Locate the cell with the specified text and output its [x, y] center coordinate. 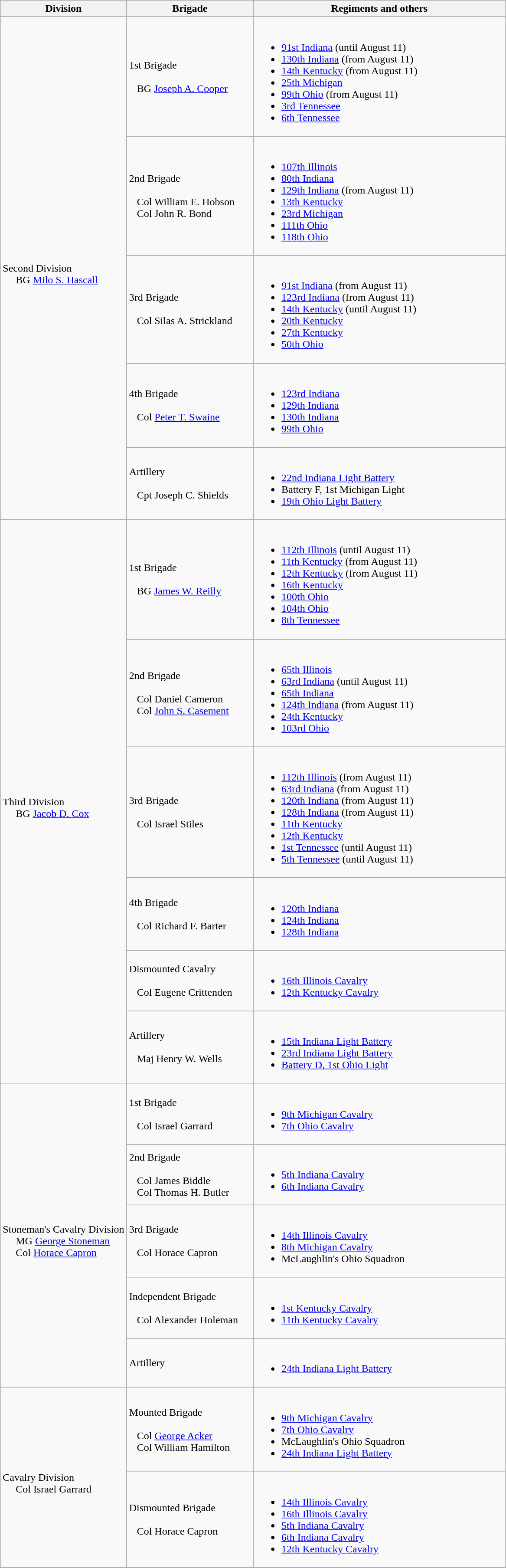
Artillery Cpt Joseph C. Shields [190, 483]
Dismounted Brigade Col Horace Capron [190, 1519]
1st Brigade BG Joseph A. Cooper [190, 76]
Dismounted Cavalry Col Eugene Crittenden [190, 981]
2nd Brigade Col William E. Hobson Col John R. Bond [190, 196]
24th Indiana Light Battery [380, 1363]
120th Indiana124th Indiana128th Indiana [380, 914]
5th Indiana Cavalry6th Indiana Cavalry [380, 1175]
65th Illinois63rd Indiana (until August 11)65th Indiana124th Indiana (from August 11)24th Kentucky103rd Ohio [380, 693]
3rd Brigade Col Silas A. Strickland [190, 309]
Stoneman's Cavalry Division MG George Stoneman Col Horace Capron [63, 1236]
14th Illinois Cavalry8th Michigan CavalryMcLaughlin's Ohio Squadron [380, 1242]
15th Indiana Light Battery23rd Indiana Light BatteryBattery D, 1st Ohio Light [380, 1047]
123rd Indiana129th Indiana130th Indiana99th Ohio [380, 405]
1st Brigade Col Israel Garrard [190, 1114]
Artillery [190, 1363]
14th Illinois Cavalry16th Illinois Cavalry5th Indiana Cavalry6th Indiana Cavalry12th Kentucky Cavalry [380, 1519]
3rd Brigade Col Horace Capron [190, 1242]
Regiments and others [380, 9]
2nd Brigade Col James Biddle Col Thomas H. Butler [190, 1175]
2nd Brigade Col Daniel Cameron Col John S. Casement [190, 693]
22nd Indiana Light BatteryBattery F, 1st Michigan Light19th Ohio Light Battery [380, 483]
9th Michigan Cavalry7th Ohio CavalryMcLaughlin's Ohio Squadron24th Indiana Light Battery [380, 1430]
1st Kentucky Cavalry11th Kentucky Cavalry [380, 1308]
4th Brigade Col Peter T. Swaine [190, 405]
9th Michigan Cavalry7th Ohio Cavalry [380, 1114]
Second Division BG Milo S. Hascall [63, 268]
107th Illinois80th Indiana129th Indiana (from August 11)13th Kentucky23rd Michigan111th Ohio118th Ohio [380, 196]
Division [63, 9]
Mounted Brigade Col George Acker Col William Hamilton [190, 1430]
112th Illinois (until August 11)11th Kentucky (from August 11)12th Kentucky (from August 11)16th Kentucky100th Ohio104th Ohio8th Tennessee [380, 580]
16th Illinois Cavalry12th Kentucky Cavalry [380, 981]
Third Division BG Jacob D. Cox [63, 802]
1st Brigade BG James W. Reilly [190, 580]
91st Indiana (from August 11)123rd Indiana (from August 11)14th Kentucky (until August 11)20th Kentucky27th Kentucky50th Ohio [380, 309]
Brigade [190, 9]
Artillery Maj Henry W. Wells [190, 1047]
3rd Brigade Col Israel Stiles [190, 812]
Independent Brigade Col Alexander Holeman [190, 1308]
Cavalry Division Col Israel Garrard [63, 1478]
4th Brigade Col Richard F. Barter [190, 914]
